Detect which cell encompasses the target text, then output its (X, Y) center coordinate. 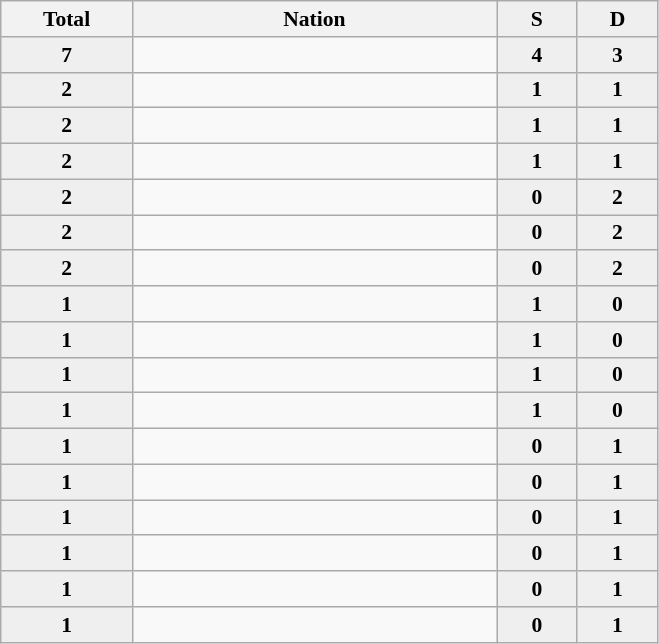
S (536, 19)
7 (67, 55)
Total (67, 19)
3 (618, 55)
D (618, 19)
Nation (314, 19)
4 (536, 55)
